Output the (X, Y) coordinate of the center of the cell containing the given text.  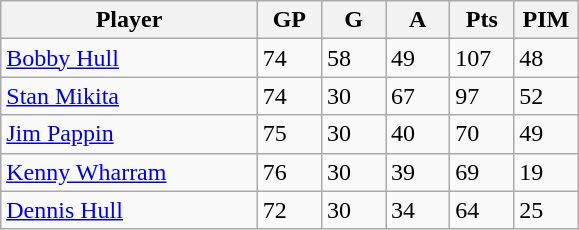
58 (353, 58)
52 (546, 96)
25 (546, 210)
Kenny Wharram (130, 172)
Pts (482, 20)
Dennis Hull (130, 210)
Player (130, 20)
Jim Pappin (130, 134)
40 (418, 134)
39 (418, 172)
Bobby Hull (130, 58)
75 (289, 134)
G (353, 20)
64 (482, 210)
34 (418, 210)
A (418, 20)
70 (482, 134)
97 (482, 96)
107 (482, 58)
Stan Mikita (130, 96)
76 (289, 172)
67 (418, 96)
48 (546, 58)
19 (546, 172)
PIM (546, 20)
72 (289, 210)
GP (289, 20)
69 (482, 172)
